Identify which cell holds the provided text, then report its [x, y] central coordinate. 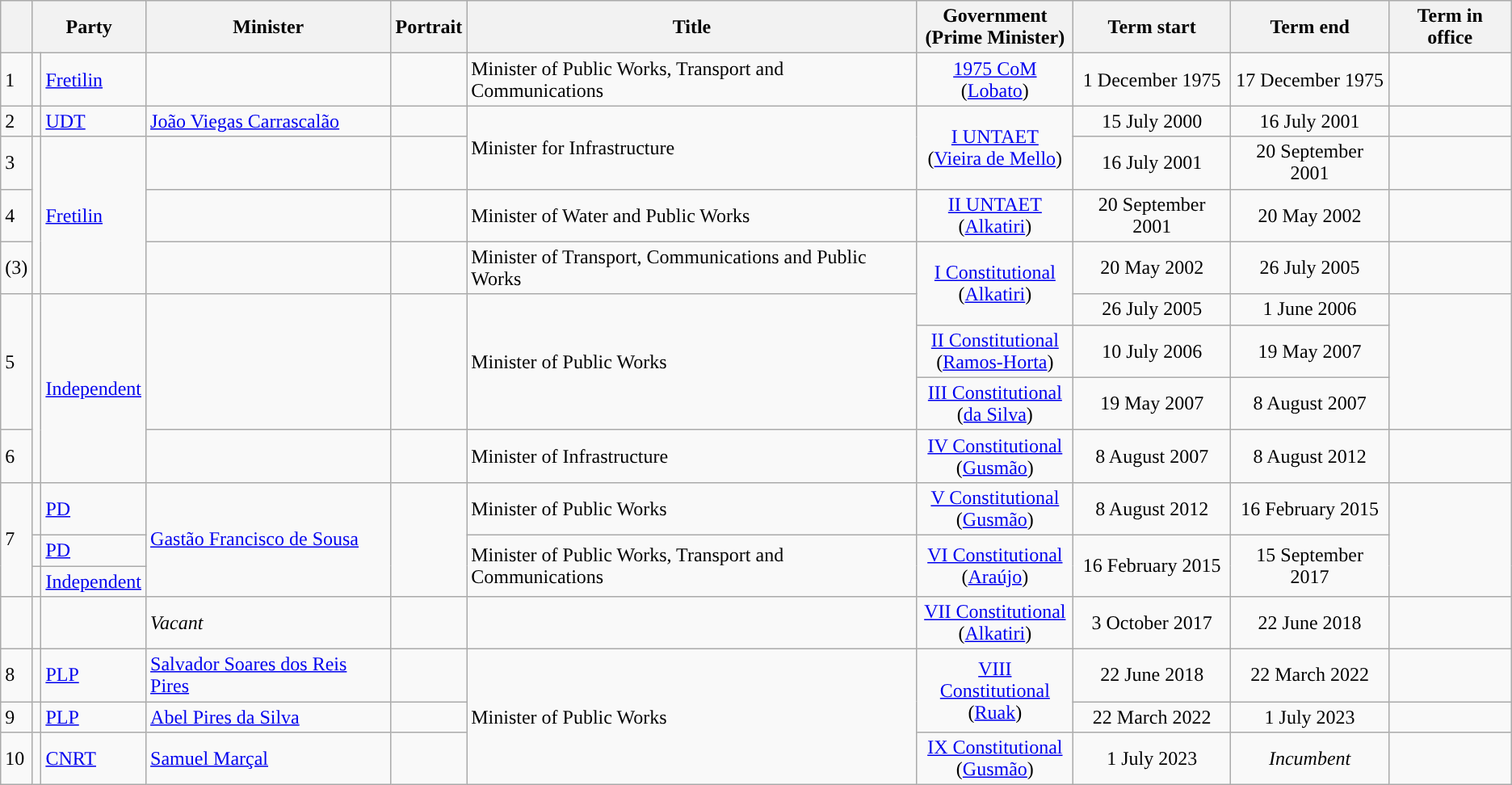
3 October 2017 [1152, 623]
Term in office [1450, 27]
Minister of Infrastructure [692, 455]
I UNTAET(Vieira de Mello) [995, 147]
Minister of Water and Public Works [692, 215]
Samuel Marçal [268, 759]
10 [16, 759]
Salvador Soares dos Reis Pires [268, 675]
Gastão Francisco de Sousa [268, 539]
15 September 2017 [1310, 565]
Minister of Transport, Communications and Public Works [692, 268]
VII Constitutional(Alkatiri) [995, 623]
1 June 2006 [1310, 309]
(3) [16, 268]
10 July 2006 [1152, 351]
II Constitutional(Ramos-Horta) [995, 351]
7 [16, 539]
III Constitutional(da Silva) [995, 404]
8 [16, 675]
Minister for Infrastructure [692, 147]
2 [16, 121]
Government(Prime Minister) [995, 27]
9 [16, 717]
Term start [1152, 27]
VIII Constitutional(Ruak) [995, 691]
15 July 2000 [1152, 121]
Party [89, 27]
17 December 1975 [1310, 79]
VI Constitutional(Araújo) [995, 565]
3 [16, 163]
Vacant [268, 623]
1 December 1975 [1152, 79]
1975 CoM(Lobato) [995, 79]
Term end [1310, 27]
I Constitutional(Alkatiri) [995, 283]
IX Constitutional(Gusmão) [995, 759]
6 [16, 455]
5 [16, 362]
CNRT [94, 759]
Title [692, 27]
IV Constitutional(Gusmão) [995, 455]
II UNTAET(Alkatiri) [995, 215]
Minister [268, 27]
V Constitutional(Gusmão) [995, 509]
João Viegas Carrascalão [268, 121]
4 [16, 215]
UDT [94, 121]
Portrait [429, 27]
1 [16, 79]
Incumbent [1310, 759]
Abel Pires da Silva [268, 717]
